Return [x, y] of the center of cell containing provided text 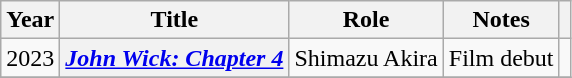
Year [30, 20]
2023 [30, 58]
Film debut [501, 58]
Notes [501, 20]
Title [174, 20]
John Wick: Chapter 4 [174, 58]
Shimazu Akira [366, 58]
Role [366, 20]
